Capture the cell that displays the provided text and extract its (X, Y) central coordinate. 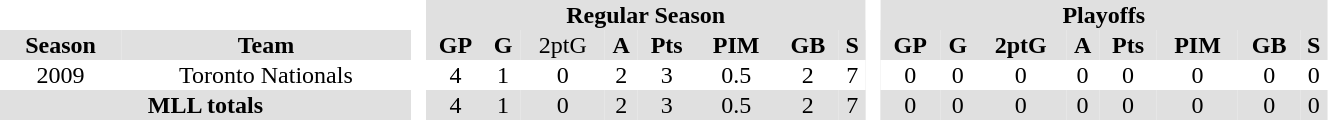
Regular Season (646, 15)
Playoffs (1104, 15)
MLL totals (206, 105)
2009 (60, 75)
Season (60, 45)
Toronto Nationals (266, 75)
Team (266, 45)
